Find where the given text appears and provide that cell's center as [x, y] coordinate. 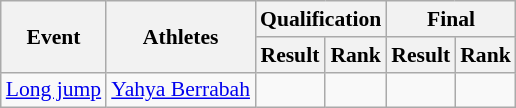
Yahya Berrabah [180, 90]
Event [54, 36]
Final [450, 19]
Qualification [320, 19]
Long jump [54, 90]
Athletes [180, 36]
